Pinpoint the cell where the given text exists, returning its [x, y] midpoint coordinate. 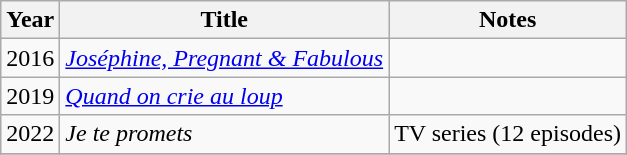
Notes [508, 20]
Joséphine, Pregnant & Fabulous [224, 58]
TV series (12 episodes) [508, 134]
Je te promets [224, 134]
Quand on crie au loup [224, 96]
Year [30, 20]
2022 [30, 134]
2019 [30, 96]
Title [224, 20]
2016 [30, 58]
